From the cell containing the given text, extract its center point as [x, y] coordinate. 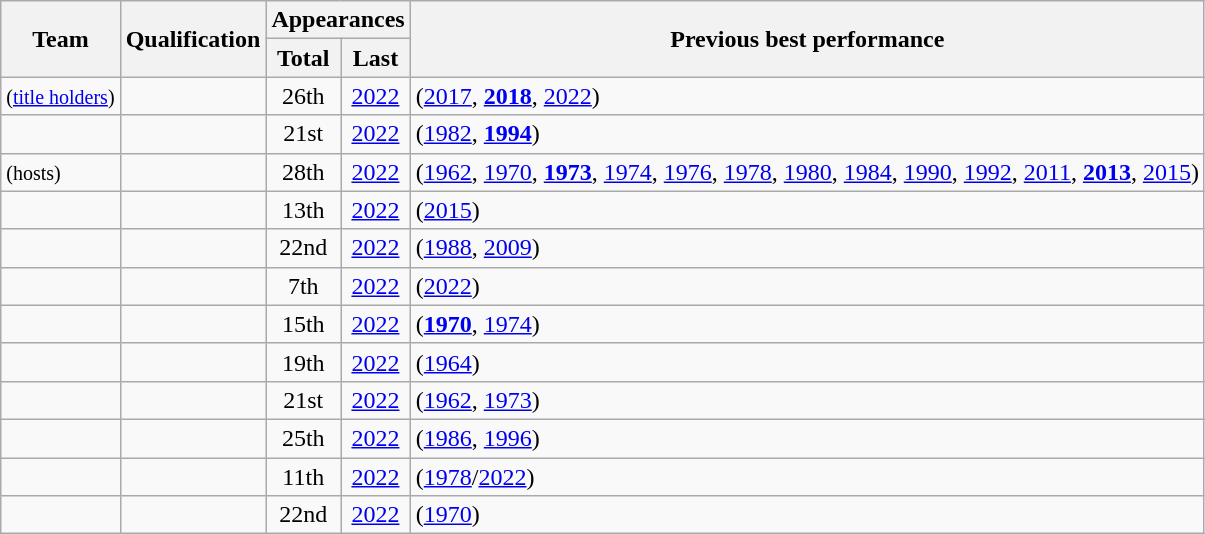
(1970) [807, 515]
Team [60, 39]
13th [304, 210]
(1970, 1974) [807, 324]
7th [304, 286]
26th [304, 96]
Appearances [338, 20]
(1964) [807, 362]
(1988, 2009) [807, 248]
15th [304, 324]
Last [376, 58]
(1962, 1973) [807, 400]
(1962, 1970, 1973, 1974, 1976, 1978, 1980, 1984, 1990, 1992, 2011, 2013, 2015) [807, 172]
(2017, 2018, 2022) [807, 96]
Qualification [193, 39]
19th [304, 362]
28th [304, 172]
(hosts) [60, 172]
(1978/2022) [807, 477]
11th [304, 477]
(1986, 1996) [807, 438]
Total [304, 58]
Previous best performance [807, 39]
(2022) [807, 286]
(title holders) [60, 96]
(1982, 1994) [807, 134]
25th [304, 438]
(2015) [807, 210]
